Identify which cell holds the provided text, then report its [x, y] central coordinate. 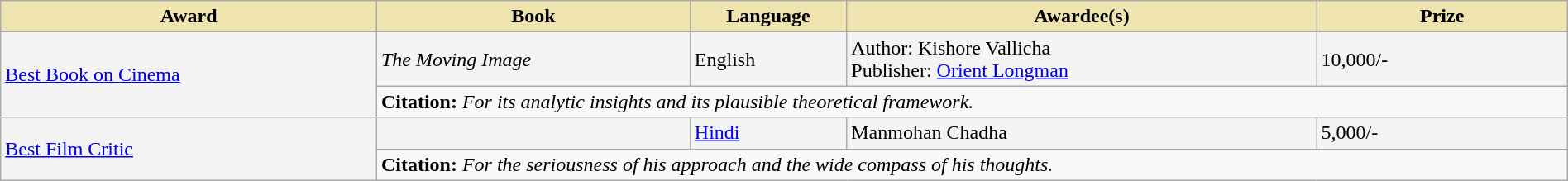
Hindi [767, 133]
Book [533, 17]
Best Film Critic [189, 149]
Best Book on Cinema [189, 74]
5,000/- [1442, 133]
Prize [1442, 17]
Awardee(s) [1082, 17]
Author: Kishore VallichaPublisher: Orient Longman [1082, 60]
Language [767, 17]
Manmohan Chadha [1082, 133]
Award [189, 17]
The Moving Image [533, 60]
English [767, 60]
Citation: For the seriousness of his approach and the wide compass of his thoughts. [972, 164]
10,000/- [1442, 60]
Citation: For its analytic insights and its plausible theoretical framework. [972, 102]
